Pinpoint the cell where the given text exists, returning its [x, y] midpoint coordinate. 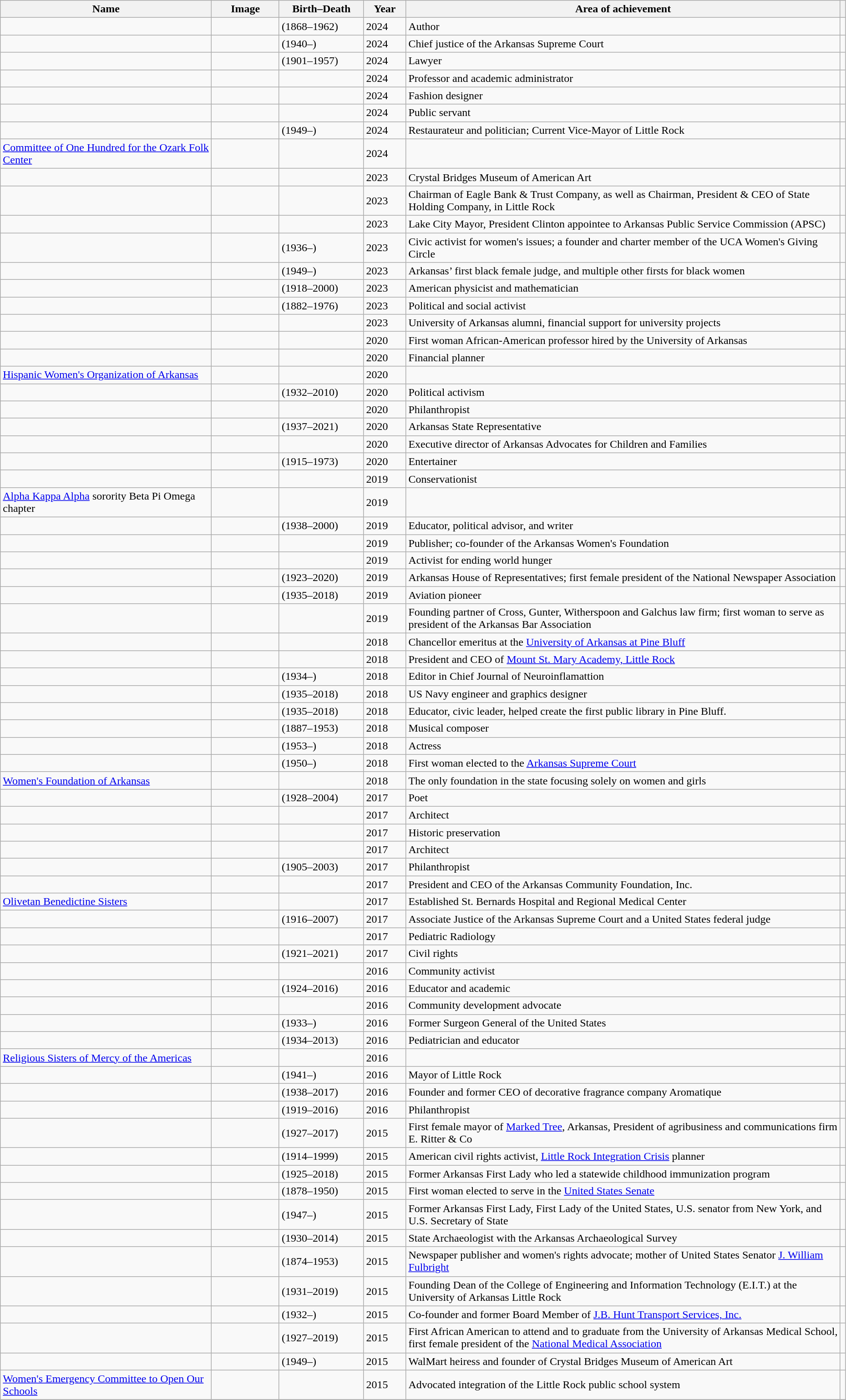
University of Arkansas alumni, financial support for university projects [623, 323]
Committee of One Hundred for the Ozark Folk Center [106, 154]
Former Arkansas First Lady, First Lady of the United States, U.S. senator from New York, and U.S. Secretary of State [623, 1215]
Conservationist [623, 479]
(1874–1953) [321, 1261]
(1937–2021) [321, 427]
(1916–2007) [321, 919]
(1934–) [321, 677]
State Archaeologist with the Arkansas Archaeological Survey [623, 1238]
Alpha Kappa Alpha sorority Beta Pi Omega chapter [106, 502]
Women's Foundation of Arkansas [106, 780]
Aviation pioneer [623, 595]
Associate Justice of the Arkansas Supreme Court and a United States federal judge [623, 919]
Arkansas House of Representatives; first female president of the National Newspaper Association [623, 578]
(1901–1957) [321, 61]
(1938–2017) [321, 1092]
Historic preservation [623, 832]
Community development advocate [623, 1006]
Year [385, 9]
(1918–2000) [321, 288]
Public servant [623, 113]
Name [106, 9]
Advocated integration of the Little Rock public school system [623, 1385]
Image [246, 9]
Arkansas’ first black female judge, and multiple other firsts for black women [623, 271]
(1919–2016) [321, 1110]
Poet [623, 798]
US Navy engineer and graphics designer [623, 694]
Activist for ending world hunger [623, 561]
(1882–1976) [321, 306]
Hispanic Women's Organization of Arkansas [106, 375]
Established St. Bernards Hospital and Regional Medical Center [623, 902]
Professor and academic administrator [623, 78]
American civil rights activist, Little Rock Integration Crisis planner [623, 1157]
(1934–2013) [321, 1040]
Publisher; co-founder of the Arkansas Women's Foundation [623, 543]
(1887–1953) [321, 728]
WalMart heiress and founder of Crystal Bridges Museum of American Art [623, 1361]
Actress [623, 746]
Lake City Mayor, President Clinton appointee to Arkansas Public Service Commission (APSC) [623, 224]
(1878–1950) [321, 1191]
(1923–2020) [321, 578]
Financial planner [623, 358]
Women's Emergency Committee to Open Our Schools [106, 1385]
Political activism [623, 392]
First woman African-American professor hired by the University of Arkansas [623, 340]
Civil rights [623, 954]
Area of achievement [623, 9]
Birth–Death [321, 9]
Restaurateur and politician; Current Vice-Mayor of Little Rock [623, 130]
Executive director of Arkansas Advocates for Children and Families [623, 444]
Chairman of Eagle Bank & Trust Company, as well as Chairman, President & CEO of State Holding Company, in Little Rock [623, 200]
Educator and academic [623, 988]
Political and social activist [623, 306]
(1938–2000) [321, 526]
Arkansas State Representative [623, 427]
Educator, political advisor, and writer [623, 526]
(1936–) [321, 248]
Lawyer [623, 61]
Fashion designer [623, 96]
(1932–2010) [321, 392]
Chancellor emeritus at the University of Arkansas at Pine Bluff [623, 642]
(1914–1999) [321, 1157]
Civic activist for women's issues; a founder and charter member of the UCA Women's Giving Circle [623, 248]
(1915–1973) [321, 461]
(1924–2016) [321, 988]
American physicist and mathematician [623, 288]
Olivetan Benedictine Sisters [106, 902]
Community activist [623, 971]
Musical composer [623, 728]
(1905–2003) [321, 867]
Former Arkansas First Lady who led a statewide childhood immunization program [623, 1174]
(1940–) [321, 44]
(1927–2019) [321, 1338]
First female mayor of Marked Tree, Arkansas, President of agribusiness and communications firm E. Ritter & Co [623, 1133]
(1953–) [321, 746]
Pediatric Radiology [623, 936]
(1950–) [321, 763]
First woman elected to serve in the United States Senate [623, 1191]
Entertainer [623, 461]
(1928–2004) [321, 798]
Editor in Chief Journal of Neuroinflamattion [623, 677]
President and CEO of Mount St. Mary Academy, Little Rock [623, 659]
Crystal Bridges Museum of American Art [623, 177]
(1921–2021) [321, 954]
Pediatrician and educator [623, 1040]
Religious Sisters of Mercy of the Americas [106, 1057]
(1932–) [321, 1314]
The only foundation in the state focusing solely on women and girls [623, 780]
(1947–) [321, 1215]
Author [623, 26]
(1927–2017) [321, 1133]
Chief justice of the Arkansas Supreme Court [623, 44]
Founding Dean of the College of Engineering and Information Technology (E.I.T.) at the University of Arkansas Little Rock [623, 1291]
Co-founder and former Board Member of J.B. Hunt Transport Services, Inc. [623, 1314]
(1925–2018) [321, 1174]
(1930–2014) [321, 1238]
Founder and former CEO of decorative fragrance company Aromatique [623, 1092]
(1931–2019) [321, 1291]
Former Surgeon General of the United States [623, 1023]
Mayor of Little Rock [623, 1075]
President and CEO of the Arkansas Community Foundation, Inc. [623, 884]
Founding partner of Cross, Gunter, Witherspoon and Galchus law firm; first woman to serve as president of the Arkansas Bar Association [623, 619]
Newspaper publisher and women's rights advocate; mother of United States Senator J. William Fulbright [623, 1261]
Educator, civic leader, helped create the first public library in Pine Bluff. [623, 711]
(1933–) [321, 1023]
(1941–) [321, 1075]
(1868–1962) [321, 26]
First woman elected to the Arkansas Supreme Court [623, 763]
